Return [X, Y] of the center of cell containing provided text 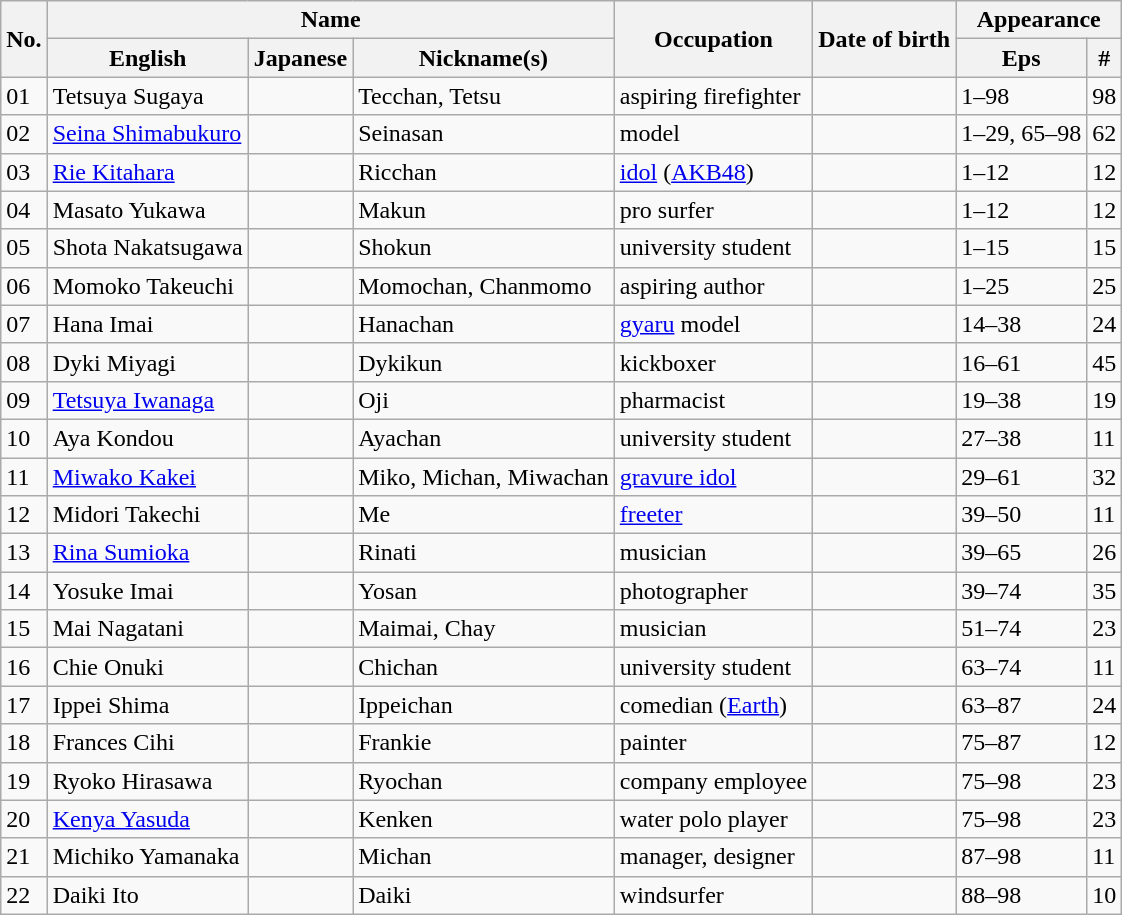
22 [24, 895]
39–50 [1022, 515]
Chichan [484, 667]
Chie Onuki [148, 667]
09 [24, 400]
35 [1104, 591]
Dykikun [484, 362]
1–25 [1022, 286]
windsurfer [713, 895]
Mai Nagatani [148, 629]
English [148, 58]
Me [484, 515]
21 [24, 857]
Kenken [484, 819]
25 [1104, 286]
Daiki [484, 895]
Yosuke Imai [148, 591]
model [713, 134]
63–74 [1022, 667]
Japanese [300, 58]
04 [24, 210]
14–38 [1022, 324]
manager, designer [713, 857]
Date of birth [884, 39]
gravure idol [713, 477]
Nickname(s) [484, 58]
Masato Yukawa [148, 210]
05 [24, 248]
Shokun [484, 248]
Aya Kondou [148, 438]
comedian (Earth) [713, 705]
01 [24, 96]
Makun [484, 210]
39–65 [1022, 553]
45 [1104, 362]
Ryochan [484, 781]
1–98 [1022, 96]
Ippei Shima [148, 705]
Hanachan [484, 324]
pro surfer [713, 210]
aspiring firefighter [713, 96]
Eps [1022, 58]
Kenya Yasuda [148, 819]
Occupation [713, 39]
Seinasan [484, 134]
Maimai, Chay [484, 629]
Ippeichan [484, 705]
aspiring author [713, 286]
20 [24, 819]
Ayachan [484, 438]
26 [1104, 553]
62 [1104, 134]
75–87 [1022, 743]
Seina Shimabukuro [148, 134]
Miko, Michan, Miwachan [484, 477]
Michan [484, 857]
16–61 [1022, 362]
51–74 [1022, 629]
Shota Nakatsugawa [148, 248]
1–29, 65–98 [1022, 134]
pharmacist [713, 400]
Rie Kitahara [148, 172]
63–87 [1022, 705]
photographer [713, 591]
Ricchan [484, 172]
19–38 [1022, 400]
Rinati [484, 553]
kickboxer [713, 362]
water polo player [713, 819]
02 [24, 134]
14 [24, 591]
Frances Cihi [148, 743]
Daiki Ito [148, 895]
Dyki Miyagi [148, 362]
07 [24, 324]
Yosan [484, 591]
Ryoko Hirasawa [148, 781]
06 [24, 286]
Michiko Yamanaka [148, 857]
17 [24, 705]
Tetsuya Sugaya [148, 96]
No. [24, 39]
gyaru model [713, 324]
32 [1104, 477]
Tetsuya Iwanaga [148, 400]
1–15 [1022, 248]
13 [24, 553]
88–98 [1022, 895]
29–61 [1022, 477]
Tecchan, Tetsu [484, 96]
18 [24, 743]
Oji [484, 400]
Midori Takechi [148, 515]
company employee [713, 781]
Appearance [1039, 20]
39–74 [1022, 591]
# [1104, 58]
27–38 [1022, 438]
Momoko Takeuchi [148, 286]
16 [24, 667]
idol (AKB48) [713, 172]
freeter [713, 515]
Name [330, 20]
painter [713, 743]
87–98 [1022, 857]
Hana Imai [148, 324]
98 [1104, 96]
03 [24, 172]
Miwako Kakei [148, 477]
Momochan, Chanmomo [484, 286]
08 [24, 362]
Frankie [484, 743]
Rina Sumioka [148, 553]
